Return the [X, Y] coordinate for the center point of the cell that contains the specified text.  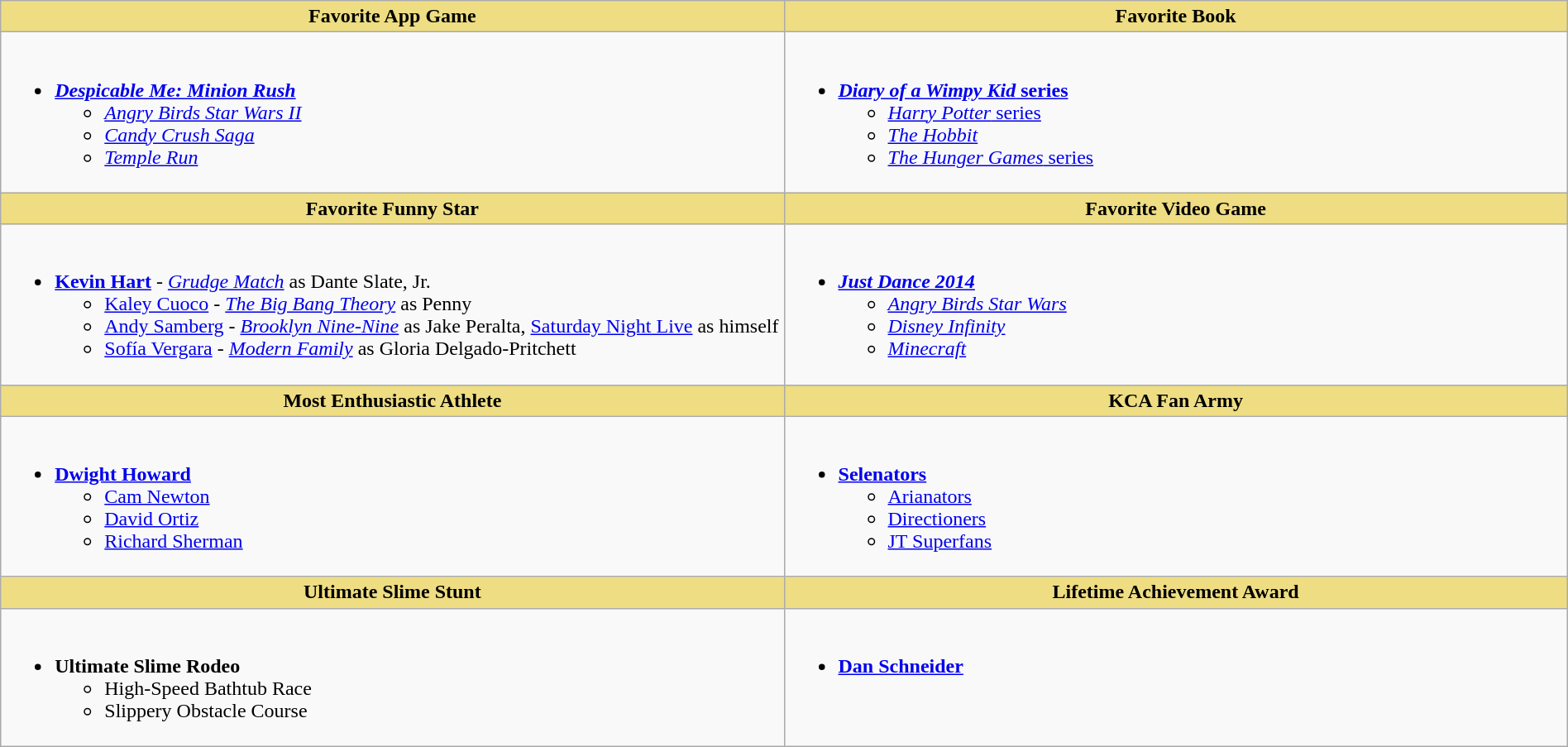
Favorite Book [1176, 17]
Dwight HowardCam NewtonDavid OrtizRichard Sherman [392, 496]
Most Enthusiastic Athlete [392, 400]
Ultimate Slime Stunt [392, 592]
Favorite Funny Star [392, 208]
Favorite App Game [392, 17]
Despicable Me: Minion RushAngry Birds Star Wars IICandy Crush SagaTemple Run [392, 113]
Just Dance 2014Angry Birds Star WarsDisney InfinityMinecraft [1176, 304]
KCA Fan Army [1176, 400]
Ultimate Slime RodeoHigh-Speed Bathtub RaceSlippery Obstacle Course [392, 677]
Diary of a Wimpy Kid seriesHarry Potter seriesThe HobbitThe Hunger Games series [1176, 113]
Dan Schneider [1176, 677]
Lifetime Achievement Award [1176, 592]
SelenatorsArianatorsDirectionersJT Superfans [1176, 496]
Favorite Video Game [1176, 208]
